Detect which cell encompasses the target text, then output its [x, y] center coordinate. 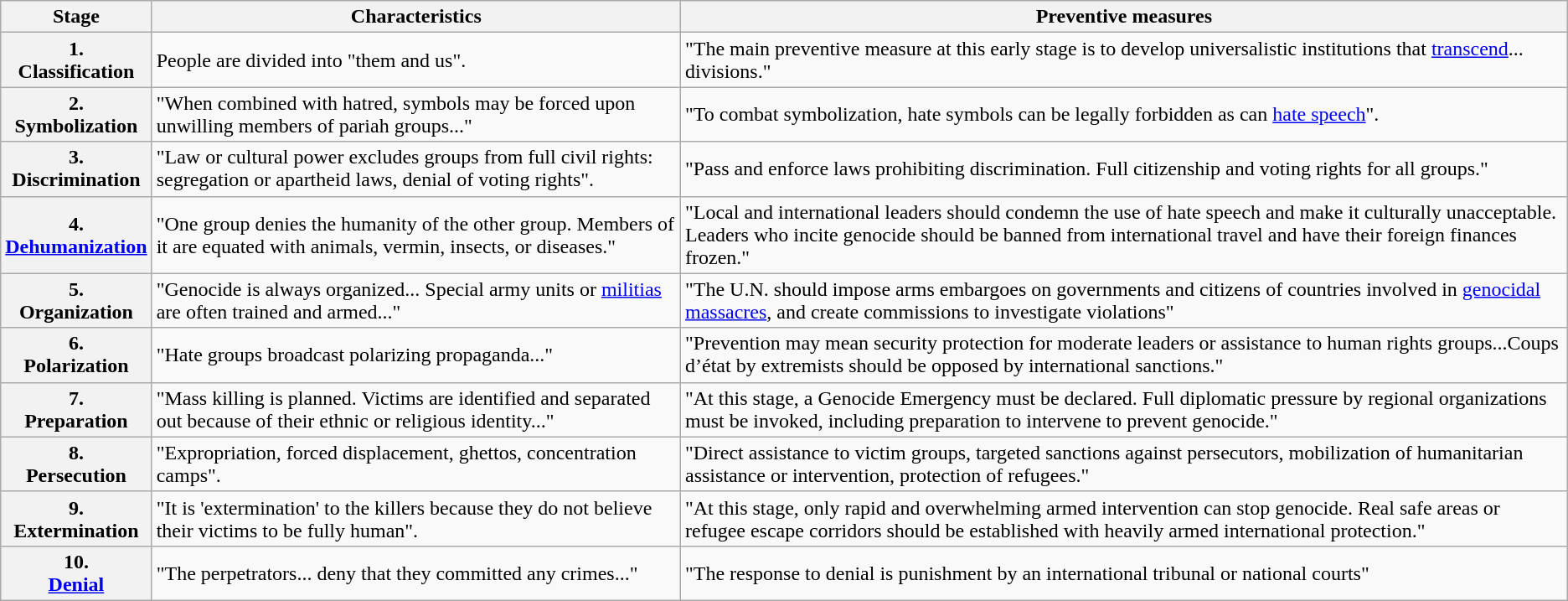
"The perpetrators... deny that they committed any crimes..." [415, 573]
People are divided into "them and us". [415, 60]
"The main preventive measure at this early stage is to develop universalistic institutions that transcend... divisions." [1124, 60]
Preventive measures [1124, 17]
"Law or cultural power excludes groups from full civil rights: segregation or apartheid laws, denial of voting rights". [415, 169]
"When combined with hatred, symbols may be forced upon unwilling members of pariah groups..." [415, 114]
6.Polarization [76, 355]
"To combat symbolization, hate symbols can be legally forbidden as can hate speech". [1124, 114]
7.Preparation [76, 409]
2.Symbolization [76, 114]
8.Persecution [76, 464]
9.Extermination [76, 518]
3.Discrimination [76, 169]
"Pass and enforce laws prohibiting discrimination. Full citizenship and voting rights for all groups." [1124, 169]
"Genocide is always organized... Special army units or militias are often trained and armed..." [415, 300]
Characteristics [415, 17]
4.Dehumanization [76, 235]
"Expropriation, forced displacement, ghettos, concentration camps". [415, 464]
"It is 'extermination' to the killers because they do not believe their victims to be fully human". [415, 518]
1.Classification [76, 60]
"The response to denial is punishment by an international tribunal or national courts" [1124, 573]
10.Denial [76, 573]
5.Organization [76, 300]
"One group denies the humanity of the other group. Members of it are equated with animals, vermin, insects, or diseases." [415, 235]
Stage [76, 17]
"Mass killing is planned. Victims are identified and separated out because of their ethnic or religious identity..." [415, 409]
"Hate groups broadcast polarizing propaganda..." [415, 355]
